Return the [X, Y] coordinate for the center point of the cell that contains the specified text.  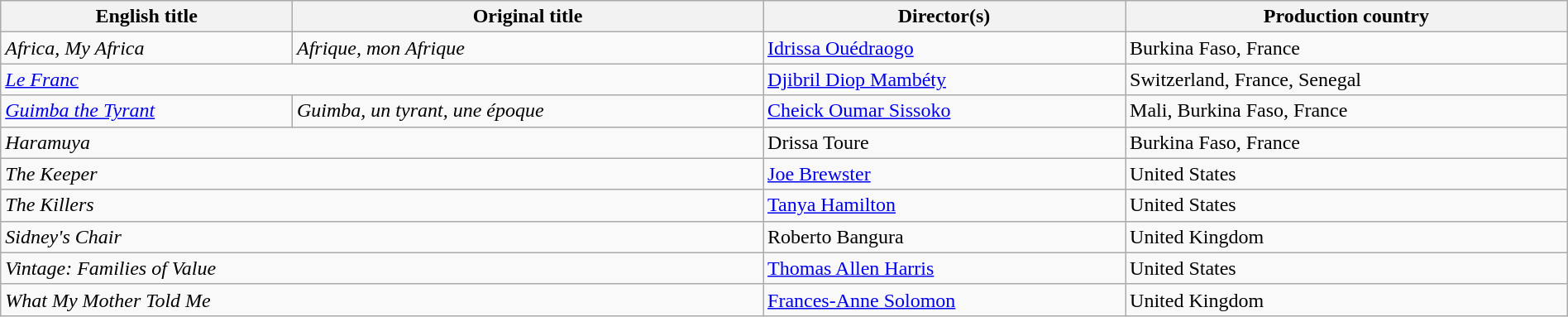
Mali, Burkina Faso, France [1346, 111]
Thomas Allen Harris [944, 268]
Idrissa Ouédraogo [944, 48]
Frances-Anne Solomon [944, 300]
Afrique, mon Afrique [528, 48]
Director(s) [944, 17]
Joe Brewster [944, 174]
English title [147, 17]
Roberto Bangura [944, 237]
Cheick Oumar Sissoko [944, 111]
Production country [1346, 17]
Le Franc [382, 79]
Vintage: Families of Value [382, 268]
Switzerland, France, Senegal [1346, 79]
Original title [528, 17]
The Keeper [382, 174]
Sidney's Chair [382, 237]
Tanya Hamilton [944, 205]
The Killers [382, 205]
Africa, My Africa [147, 48]
Haramuya [382, 142]
Guimba, un tyrant, une époque [528, 111]
Guimba the Tyrant [147, 111]
Drissa Toure [944, 142]
Djibril Diop Mambéty [944, 79]
What My Mother Told Me [382, 300]
